Find where the given text appears and provide that cell's center as (X, Y) coordinate. 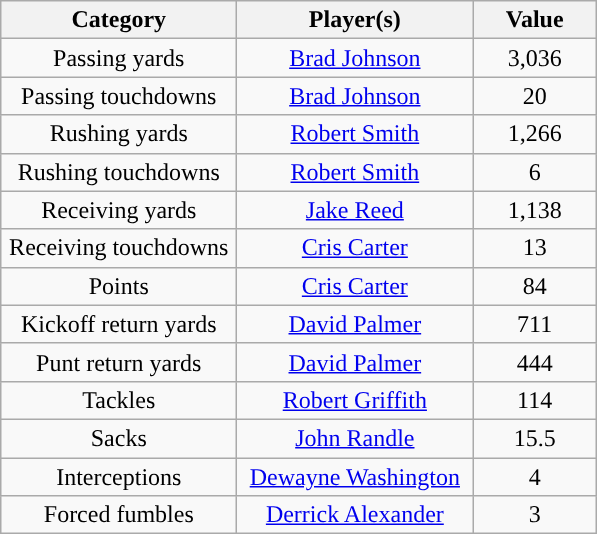
Rushing yards (119, 134)
Receiving touchdowns (119, 248)
Player(s) (355, 20)
Value (535, 20)
15.5 (535, 438)
711 (535, 324)
Rushing touchdowns (119, 172)
20 (535, 96)
3 (535, 515)
Punt return yards (119, 362)
1,266 (535, 134)
John Randle (355, 438)
Jake Reed (355, 210)
Points (119, 286)
114 (535, 400)
1,138 (535, 210)
Forced fumbles (119, 515)
4 (535, 477)
Receiving yards (119, 210)
84 (535, 286)
Kickoff return yards (119, 324)
Passing yards (119, 58)
Tackles (119, 400)
Derrick Alexander (355, 515)
Robert Griffith (355, 400)
Interceptions (119, 477)
Sacks (119, 438)
444 (535, 362)
Category (119, 20)
3,036 (535, 58)
6 (535, 172)
Passing touchdowns (119, 96)
Dewayne Washington (355, 477)
13 (535, 248)
